From the cell containing the given text, extract its center point as (X, Y) coordinate. 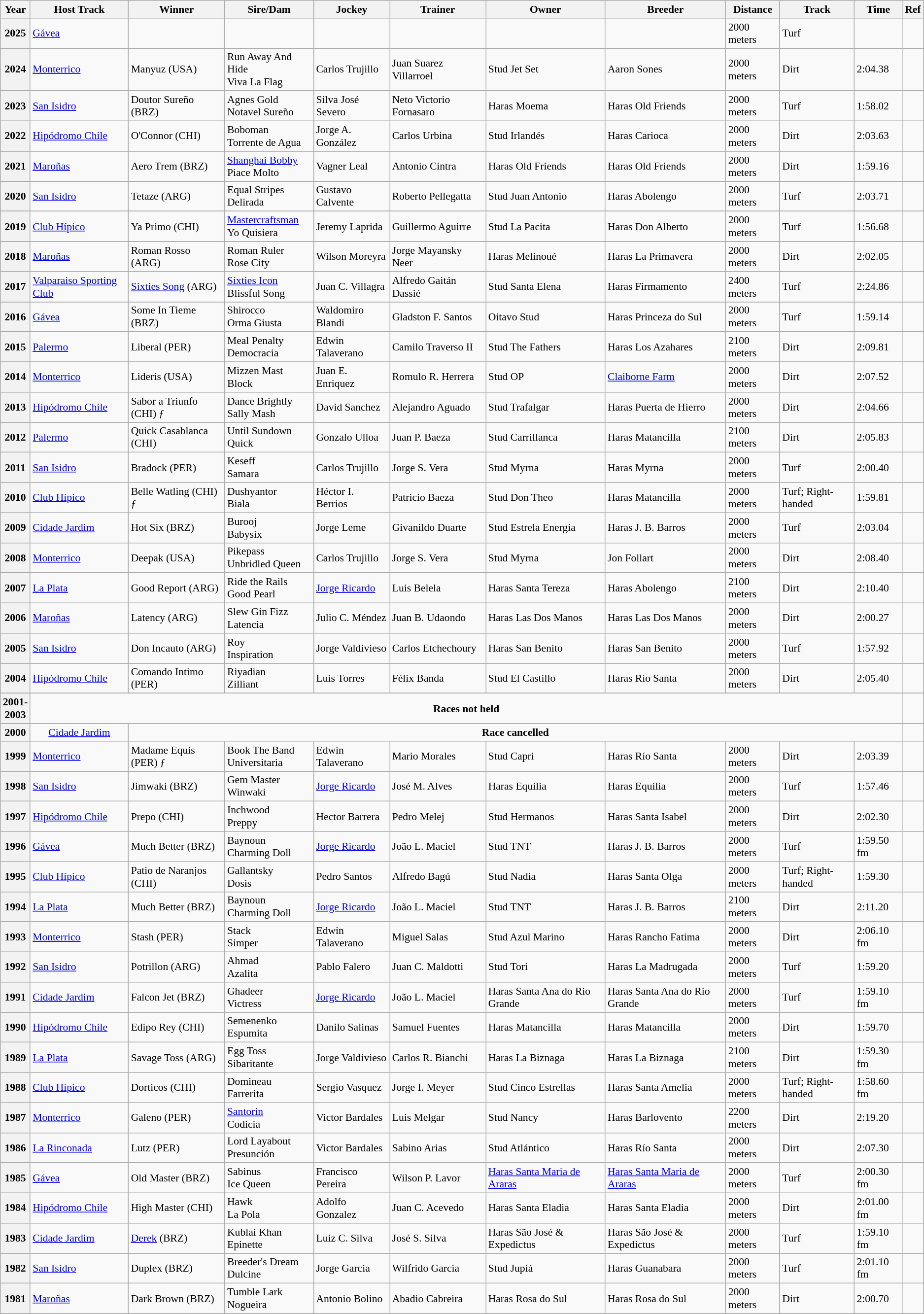
Owner (546, 9)
1985 (15, 1178)
2:05.40 (878, 678)
Gladston F. Santos (438, 316)
Juan C. Villagra (351, 287)
Julio C. Méndez (351, 618)
Keseff Samara (269, 467)
2022 (15, 136)
2:02.05 (878, 256)
Stud Tori (546, 967)
1:59.30 fm (878, 1058)
Breeder's Dream Dulcine (269, 1269)
1990 (15, 1027)
Stud Hermanos (546, 816)
Track (817, 9)
2000 (15, 732)
Alfredo Bagú (438, 876)
1993 (15, 937)
2:08.40 (878, 558)
Carlos R. Bianchi (438, 1058)
Dorticos (CHI) (176, 1087)
Falcon Jet (BRZ) (176, 998)
2:00.30 fm (878, 1178)
Stud Nancy (546, 1118)
Stud Irlandés (546, 136)
Stud Jupiá (546, 1269)
Stack Simper (269, 937)
1983 (15, 1238)
2:00.70 (878, 1298)
Haras Princeza do Sul (665, 316)
Roy Inspiration (269, 649)
2:10.40 (878, 588)
2:01.00 fm (878, 1209)
Until Sundown Quick (269, 438)
Haras Rancho Fatima (665, 937)
Patricio Baeza (438, 498)
High Master (CHI) (176, 1209)
1991 (15, 998)
Alfredo Gaitán Dassié (438, 287)
Alejandro Aguado (438, 407)
2025 (15, 34)
Givanildo Duarte (438, 527)
2:02.30 (878, 816)
2:24.86 (878, 287)
Sire/Dam (269, 9)
Stud La Pacita (546, 227)
2:09.81 (878, 347)
Shanghai Bobby Piace Molto (269, 167)
1998 (15, 787)
Edipo Rey (CHI) (176, 1027)
Stud Santa Elena (546, 287)
Riyadian Zilliant (269, 678)
Trainer (438, 9)
Mizzen Mast Block (269, 378)
1:59.14 (878, 316)
2024 (15, 70)
Tetaze (ARG) (176, 196)
David Sanchez (351, 407)
Claiborne Farm (665, 378)
2:03.63 (878, 136)
2021 (15, 167)
Savage Toss (ARG) (176, 1058)
Hector Barrera (351, 816)
2005 (15, 649)
Danilo Salinas (351, 1027)
Juan E. Enriquez (351, 378)
2:04.38 (878, 70)
Doutor Sureño (BRZ) (176, 106)
Breeder (665, 9)
2:11.20 (878, 907)
1:56.68 (878, 227)
1:59.16 (878, 167)
Sabor a Triunfo (CHI) ƒ (176, 407)
Haras Santa Isabel (665, 816)
Valparaiso Sporting Club (79, 287)
Miguel Salas (438, 937)
2019 (15, 227)
Stud Capri (546, 756)
Latency (ARG) (176, 618)
2:03.04 (878, 527)
Luis Melgar (438, 1118)
Ahmad Azalita (269, 967)
Ride the Rails Good Pearl (269, 588)
Patio de Naranjos (CHI) (176, 876)
Aaron Sones (665, 70)
Sabinus Ice Queen (269, 1178)
Haras Guanabara (665, 1269)
2007 (15, 588)
2:19.20 (878, 1118)
2:00.27 (878, 618)
La Rinconada (79, 1147)
Haras La Primavera (665, 256)
Haras Los Azahares (665, 347)
Deepak (USA) (176, 558)
Madame Equis (PER) ƒ (176, 756)
Year (15, 9)
2008 (15, 558)
Stud Cinco Estrellas (546, 1087)
Jorge Garcia (351, 1269)
Boboman Torrente de Agua (269, 136)
2013 (15, 407)
Luis Torres (351, 678)
Race cancelled (515, 732)
2:06.10 fm (878, 937)
Gustavo Calvente (351, 196)
Book The Band Universitaria (269, 756)
Aero Trem (BRZ) (176, 167)
Jeremy Laprida (351, 227)
Juan P. Baeza (438, 438)
Wilson P. Lavor (438, 1178)
Equal Stripes Delirada (269, 196)
Slew Gin Fizz Latencia (269, 618)
O'Connor (CHI) (176, 136)
Adolfo Gonzalez (351, 1209)
Sergio Vasquez (351, 1087)
Duplex (BRZ) (176, 1269)
Ya Primo (CHI) (176, 227)
Haras Santa Amelia (665, 1087)
Pedro Santos (351, 876)
Quick Casablanca (CHI) (176, 438)
Bradock (PER) (176, 467)
1988 (15, 1087)
Abadio Cabreira (438, 1298)
Stud Nadia (546, 876)
Domineau Farrerita (269, 1087)
Francisco Pereira (351, 1178)
Stud Carrillanca (546, 438)
Santorin Codicia (269, 1118)
Stud Azul Marino (546, 937)
Carlos Urbina (438, 136)
2:03.39 (878, 756)
Juan B. Udaondo (438, 618)
Don Incauto (ARG) (176, 649)
Haras Santa Olga (665, 876)
Run Away And Hide Viva La Flag (269, 70)
1989 (15, 1058)
Jorge Mayansky Neer (438, 256)
1:59.50 fm (878, 847)
Gonzalo Ulloa (351, 438)
2:01.10 fm (878, 1269)
Liberal (PER) (176, 347)
Juan C. Maldotti (438, 967)
Haras Don Alberto (665, 227)
Mastercraftsman Yo Quisiera (269, 227)
Pikepass Unbridled Queen (269, 558)
Hawk La Pola (269, 1209)
2006 (15, 618)
2018 (15, 256)
2:07.52 (878, 378)
1982 (15, 1269)
2016 (15, 316)
Haras Firmamento (665, 287)
Old Master (BRZ) (176, 1178)
Wilson Moreyra (351, 256)
1984 (15, 1209)
Races not held (466, 709)
Belle Watling (CHI) ƒ (176, 498)
Stud Trafalgar (546, 407)
Haras Myrna (665, 467)
Haras Santa Tereza (546, 588)
2400 meters (753, 287)
Manyuz (USA) (176, 70)
Potrillon (ARG) (176, 967)
Camilo Traverso II (438, 347)
Carlos Etchechoury (438, 649)
Galeno (PER) (176, 1118)
2011 (15, 467)
Oitavo Stud (546, 316)
Ghadeer Victress (269, 998)
Lutz (PER) (176, 1147)
2004 (15, 678)
1:58.60 fm (878, 1087)
Hot Six (BRZ) (176, 527)
Samuel Fuentes (438, 1027)
2014 (15, 378)
2012 (15, 438)
1:59.30 (878, 876)
Stud El Castillo (546, 678)
Jorge A. González (351, 136)
2010 (15, 498)
2009 (15, 527)
Haras Melinoué (546, 256)
Lord Layabout Presunción (269, 1147)
Pablo Falero (351, 967)
1981 (15, 1298)
2200 meters (753, 1118)
1986 (15, 1147)
Stud The Fathers (546, 347)
Agnes Gold Notavel Sureño (269, 106)
Comando Intimo (PER) (176, 678)
Stud Estrela Energia (546, 527)
2:00.40 (878, 467)
Antonio Cintra (438, 167)
Luis Belela (438, 588)
Sabino Arias (438, 1147)
Winner (176, 9)
1:59.70 (878, 1027)
Waldomiro Blandi (351, 316)
Haras Barlovento (665, 1118)
Jimwaki (BRZ) (176, 787)
2:03.71 (878, 196)
Jorge I. Meyer (438, 1087)
Dance Brightly Sally Mash (269, 407)
Jorge Leme (351, 527)
José M. Alves (438, 787)
Silva José Severo (351, 106)
Egg Toss Sibaritante (269, 1058)
Gem Master Winwaki (269, 787)
Derek (BRZ) (176, 1238)
Haras Moema (546, 106)
1:57.46 (878, 787)
Mario Morales (438, 756)
Roman Rosso (ARG) (176, 256)
Juan Suarez Villarroel (438, 70)
Distance (753, 9)
José S. Silva (438, 1238)
Vagner Leal (351, 167)
Time (878, 9)
Pedro Melej (438, 816)
Romulo R. Herrera (438, 378)
Héctor I. Berrios (351, 498)
2001-2003 (15, 709)
2023 (15, 106)
Tumble Lark Nogueira (269, 1298)
1997 (15, 816)
1995 (15, 876)
2:07.30 (878, 1147)
2:04.66 (878, 407)
Neto Victorio Fornasaro (438, 106)
1999 (15, 756)
Luiz C. Silva (351, 1238)
Félix Banda (438, 678)
Meal Penalty Democracia (269, 347)
Stud Don Theo (546, 498)
Stud Juan Antonio (546, 196)
Roberto Pellegatta (438, 196)
Haras Carioca (665, 136)
Dark Brown (BRZ) (176, 1298)
Lideris (USA) (176, 378)
Sixties Song (ARG) (176, 287)
1:59.20 (878, 967)
1992 (15, 967)
Good Report (ARG) (176, 588)
2:05.83 (878, 438)
2015 (15, 347)
Host Track (79, 9)
Stash (PER) (176, 937)
Antonio Bolino (351, 1298)
Juan C. Acevedo (438, 1209)
1:58.02 (878, 106)
Ref (913, 9)
1994 (15, 907)
Dushyantor Biala (269, 498)
Shirocco Orma Giusta (269, 316)
2020 (15, 196)
1996 (15, 847)
Jockey (351, 9)
1:59.81 (878, 498)
Guillermo Aguirre (438, 227)
Kublai Khan Epinette (269, 1238)
Burooj Babysix (269, 527)
Haras La Madrugada (665, 967)
Wilfrido Garcia (438, 1269)
Stud Atlántico (546, 1147)
Sixties Icon Blissful Song (269, 287)
2017 (15, 287)
1987 (15, 1118)
Roman Ruler Rose City (269, 256)
1:57.92 (878, 649)
Some In Tieme (BRZ) (176, 316)
Inchwood Preppy (269, 816)
Gallantsky Dosis (269, 876)
Stud OP (546, 378)
Stud Jet Set (546, 70)
Semenenko Espumita (269, 1027)
Haras Puerta de Hierro (665, 407)
Jon Follart (665, 558)
Prepo (CHI) (176, 816)
